Output the [X, Y] coordinate of the center of the cell containing the given text.  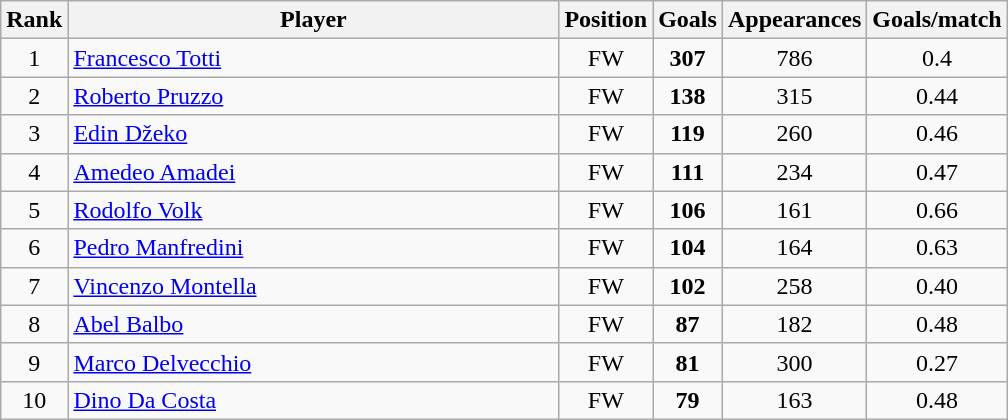
0.40 [937, 286]
315 [794, 96]
5 [34, 210]
Appearances [794, 20]
81 [688, 362]
163 [794, 400]
0.46 [937, 134]
111 [688, 172]
0.66 [937, 210]
1 [34, 58]
786 [794, 58]
Francesco Totti [314, 58]
Edin Džeko [314, 134]
182 [794, 324]
164 [794, 248]
161 [794, 210]
Goals/match [937, 20]
Position [606, 20]
0.47 [937, 172]
119 [688, 134]
Player [314, 20]
87 [688, 324]
104 [688, 248]
3 [34, 134]
0.27 [937, 362]
2 [34, 96]
Roberto Pruzzo [314, 96]
Vincenzo Montella [314, 286]
Rank [34, 20]
Goals [688, 20]
102 [688, 286]
9 [34, 362]
10 [34, 400]
258 [794, 286]
8 [34, 324]
106 [688, 210]
Abel Balbo [314, 324]
260 [794, 134]
6 [34, 248]
138 [688, 96]
307 [688, 58]
300 [794, 362]
Marco Delvecchio [314, 362]
79 [688, 400]
Amedeo Amadei [314, 172]
4 [34, 172]
Pedro Manfredini [314, 248]
7 [34, 286]
234 [794, 172]
Rodolfo Volk [314, 210]
0.63 [937, 248]
0.44 [937, 96]
0.4 [937, 58]
Dino Da Costa [314, 400]
